Identify which cell holds the provided text, then report its (X, Y) central coordinate. 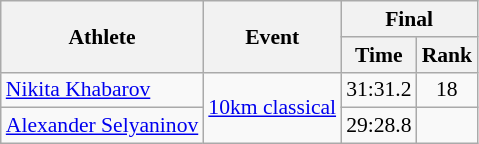
Final (409, 19)
Nikita Khabarov (102, 90)
Rank (448, 55)
29:28.8 (378, 126)
Event (272, 36)
10km classical (272, 108)
18 (448, 90)
Time (378, 55)
Athlete (102, 36)
Alexander Selyaninov (102, 126)
31:31.2 (378, 90)
